From the cell containing the given text, extract its center point as (x, y) coordinate. 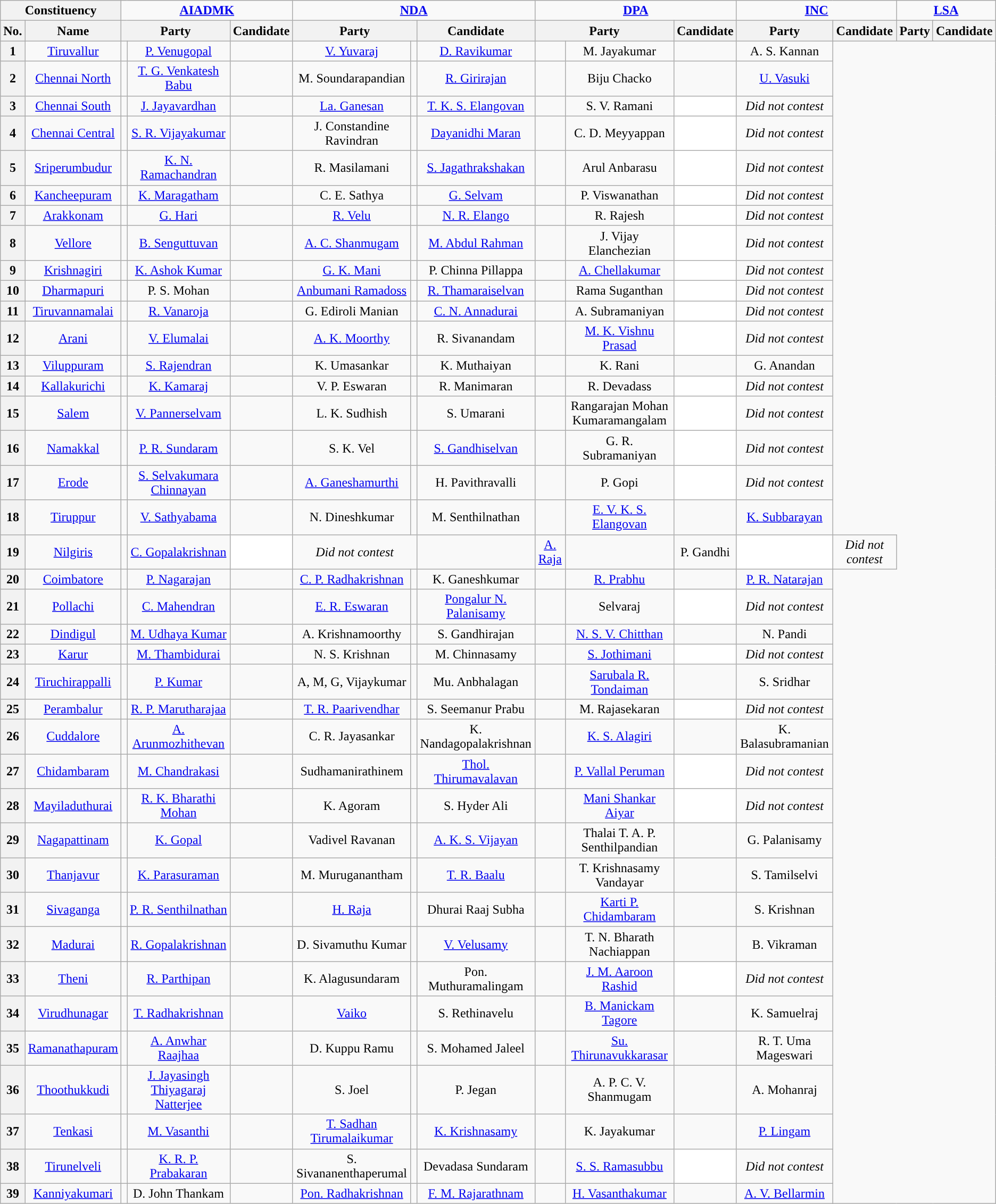
M. Senthilnathan (476, 517)
A. Chellakumar (619, 270)
A. Anwhar Raajhaa (179, 1048)
G. Hari (179, 215)
M. Abdul Rahman (476, 243)
A, M, G, Vijaykumar (352, 682)
R. Thamaraiselvan (476, 290)
A. Krishnamoorthy (352, 634)
P. Venugopal (179, 51)
V. Pannerselvam (179, 414)
Cuddalore (73, 736)
A. Arunmozhithevan (179, 736)
V. Velusamy (476, 944)
15 (13, 414)
Krishnagiri (73, 270)
K. Rani (619, 366)
J. Jayavardhan (179, 106)
Vaiko (352, 1014)
Kanniyakumari (73, 1193)
Sudhamanirathinem (352, 771)
C. R. Jayasankar (352, 736)
31 (13, 909)
R. Devadass (619, 386)
G. Anandan (784, 366)
A. S. Kannan (784, 51)
Anbumani Ramadoss (352, 290)
Dharmapuri (73, 290)
A. P. C. V. Shanmugam (619, 1090)
Virudhunagar (73, 1014)
N. Dineshkumar (352, 517)
A. V. Bellarmin (784, 1193)
A. Raja (550, 552)
Erode (73, 483)
A. Mohanraj (784, 1090)
N. R. Elango (476, 215)
32 (13, 944)
Namakkal (73, 448)
T. Krishnasamy Vandayar (619, 875)
V. P. Eswaran (352, 386)
Arakkonam (73, 215)
22 (13, 634)
K. Maragatham (179, 195)
Chennai South (73, 106)
11 (13, 311)
38 (13, 1166)
E. V. K. S. Elangovan (619, 517)
K. Umasankar (352, 366)
U. Vasuki (784, 79)
N. Pandi (784, 634)
23 (13, 654)
N. S. V. Chitthan (619, 634)
Mayiladuthurai (73, 806)
P. S. Mohan (179, 290)
R. Vanaroja (179, 311)
K. S. Alagiri (619, 736)
J. Constandine Ravindran (352, 133)
S. R. Vijayakumar (179, 133)
S. Mohamed Jaleel (476, 1048)
T. Radhakrishnan (179, 1014)
J. Vijay Elanchezian (619, 243)
M. Thambidurai (179, 654)
Tiruchirappalli (73, 682)
P. Kumar (179, 682)
INC (816, 11)
28 (13, 806)
29 (13, 840)
K. Parasuraman (179, 875)
D. Ravikumar (476, 51)
Chennai North (73, 79)
R. Manimaran (476, 386)
M. Soundarapandian (352, 79)
21 (13, 606)
P. R. Natarajan (784, 579)
Tiruvallur (73, 51)
H. Raja (352, 909)
La. Ganesan (352, 106)
Tirunelveli (73, 1166)
No. (13, 31)
Thoothukkudi (73, 1090)
Mu. Anbhalagan (476, 682)
Tenkasi (73, 1132)
Pon. Muthuramalingam (476, 979)
30 (13, 875)
R. K. Bharathi Mohan (179, 806)
M. K. Vishnu Prasad (619, 338)
R. Girirajan (476, 79)
G. K. Mani (352, 270)
Tiruvannamalai (73, 311)
Thol. Thirumavalavan (476, 771)
D. Sivamuthu Kumar (352, 944)
Salem (73, 414)
S. Rethinavelu (476, 1014)
S. Gandhirajan (476, 634)
S. Krishnan (784, 909)
P. Gandhi (705, 552)
P. Jegan (476, 1090)
K. Alagusundaram (352, 979)
A. Subramaniyan (619, 311)
V. Sathyabama (179, 517)
G. Ediroli Manian (352, 311)
Coimbatore (73, 579)
S. Jothimani (619, 654)
10 (13, 290)
T. R. Paarivendhar (352, 709)
K. Balasubramanian (784, 736)
Arul Anbarasu (619, 168)
S. Seemanur Prabu (476, 709)
DPA (635, 11)
T. N. Bharath Nachiappan (619, 944)
P. Gopi (619, 483)
5 (13, 168)
D. John Thankam (179, 1193)
Kallakurichi (73, 386)
17 (13, 483)
K. Subbarayan (784, 517)
K. Samuelraj (784, 1014)
Vadivel Ravanan (352, 840)
S. Tamilselvi (784, 875)
P. Viswanathan (619, 195)
Tiruppur (73, 517)
33 (13, 979)
Rangarajan Mohan Kumaramangalam (619, 414)
M. Jayakumar (619, 51)
C. P. Radhakrishnan (352, 579)
H. Vasanthakumar (619, 1193)
Sivaganga (73, 909)
K. N. Ramachandran (179, 168)
3 (13, 106)
2 (13, 79)
19 (13, 552)
37 (13, 1132)
24 (13, 682)
Chidambaram (73, 771)
A. C. Shanmugam (352, 243)
S. Jagathrakshakan (476, 168)
6 (13, 195)
Sarubala R. Tondaiman (619, 682)
Viluppuram (73, 366)
35 (13, 1048)
Sriperumbudur (73, 168)
H. Pavithravalli (476, 483)
S. Umarani (476, 414)
T. Sadhan Tirumalaikumar (352, 1132)
Karti P. Chidambaram (619, 909)
B. Senguttuvan (179, 243)
Arani (73, 338)
Perambalur (73, 709)
Thanjavur (73, 875)
S. Sridhar (784, 682)
J. Jayasingh Thiyagaraj Natterjee (179, 1090)
27 (13, 771)
C. D. Meyyappan (619, 133)
S. V. Ramani (619, 106)
S. Hyder Ali (476, 806)
Dindigul (73, 634)
12 (13, 338)
NDA (414, 11)
R. T. Uma Mageswari (784, 1048)
P. R. Senthilnathan (179, 909)
A. K. S. Vijayan (476, 840)
K. Kamaraj (179, 386)
G. R. Subramaniyan (619, 448)
Kancheepuram (73, 195)
K. Krishnasamy (476, 1132)
14 (13, 386)
K. Agoram (352, 806)
R. Parthipan (179, 979)
V. Elumalai (179, 338)
16 (13, 448)
G. Selvam (476, 195)
39 (13, 1193)
P. Lingam (784, 1132)
R. P. Marutharajaa (179, 709)
R. Masilamani (352, 168)
26 (13, 736)
K. R. P. Prabakaran (179, 1166)
Madurai (73, 944)
F. M. Rajarathnam (476, 1193)
S. S. Ramasubbu (619, 1166)
K. Jayakumar (619, 1132)
M. Muruganantham (352, 875)
Pon. Radhakrishnan (352, 1193)
S. Joel (352, 1090)
L. K. Sudhish (352, 414)
K. Gopal (179, 840)
D. Kuppu Ramu (352, 1048)
8 (13, 243)
P. R. Sundaram (179, 448)
T. G. Venkatesh Babu (179, 79)
S. Gandhiselvan (476, 448)
M. Chandrakasi (179, 771)
Constituency (61, 11)
J. M. Aaroon Rashid (619, 979)
13 (13, 366)
T. R. Baalu (476, 875)
B. Vikraman (784, 944)
E. R. Eswaran (352, 606)
S. Sivananenthaperumal (352, 1166)
Karur (73, 654)
A. K. Moorthy (352, 338)
Biju Chacko (619, 79)
Theni (73, 979)
C. E. Sathya (352, 195)
18 (13, 517)
Nilgiris (73, 552)
Dayanidhi Maran (476, 133)
P. Vallal Peruman (619, 771)
P. Chinna Pillappa (476, 270)
4 (13, 133)
Ramanathapuram (73, 1048)
25 (13, 709)
S. Rajendran (179, 366)
S. Selvakumara Chinnayan (179, 483)
K. Nandagopalakrishnan (476, 736)
1 (13, 51)
Dhurai Raaj Subha (476, 909)
Vellore (73, 243)
Pollachi (73, 606)
R. Sivanandam (476, 338)
Su. Thirunavukkarasar (619, 1048)
Name (73, 31)
Pongalur N. Palanisamy (476, 606)
K. Muthaiyan (476, 366)
G. Palanisamy (784, 840)
Selvaraj (619, 606)
R. Rajesh (619, 215)
B. Manickam Tagore (619, 1014)
M. Chinnasamy (476, 654)
Thalai T. A. P. Senthilpandian (619, 840)
9 (13, 270)
20 (13, 579)
Mani Shankar Aiyar (619, 806)
R. Velu (352, 215)
P. Nagarajan (179, 579)
T. K. S. Elangovan (476, 106)
Devadasa Sundaram (476, 1166)
K. Ganeshkumar (476, 579)
Chennai Central (73, 133)
R. Prabhu (619, 579)
Nagapattinam (73, 840)
R. Gopalakrishnan (179, 944)
34 (13, 1014)
C. Gopalakrishnan (179, 552)
C. Mahendran (179, 606)
M. Vasanthi (179, 1132)
V. Yuvaraj (352, 51)
S. K. Vel (352, 448)
K. Ashok Kumar (179, 270)
N. S. Krishnan (352, 654)
M. Rajasekaran (619, 709)
C. N. Annadurai (476, 311)
AIADMK (206, 11)
M. Udhaya Kumar (179, 634)
Rama Suganthan (619, 290)
LSA (946, 11)
36 (13, 1090)
A. Ganeshamurthi (352, 483)
7 (13, 215)
